Extract the (X, Y) coordinate from the center of the cell holding the provided text.  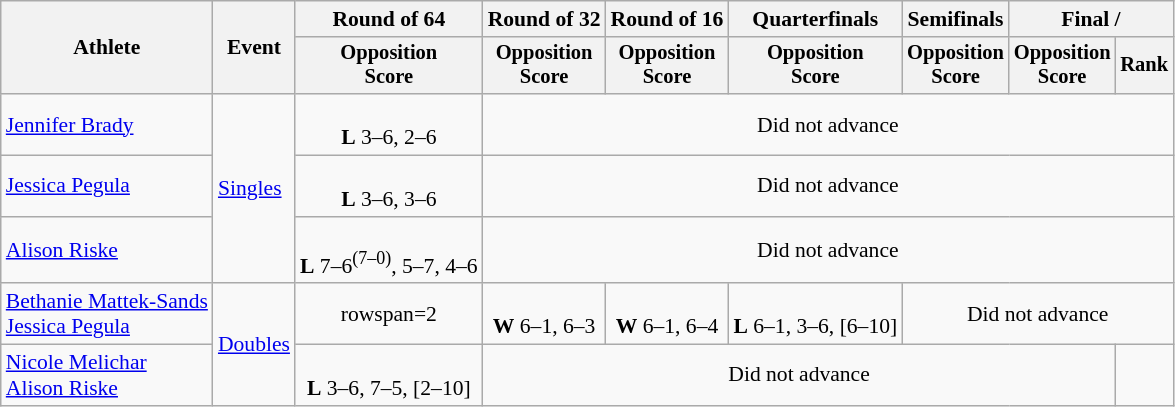
Round of 32 (544, 19)
Event (254, 48)
Bethanie Mattek-SandsJessica Pegula (107, 314)
Round of 64 (389, 19)
L 3–6, 2–6 (389, 124)
Alison Riske (107, 250)
W 6–1, 6–3 (544, 314)
L 3–6, 3–6 (389, 186)
Athlete (107, 48)
L 7–6(7–0), 5–7, 4–6 (389, 250)
Doubles (254, 345)
Nicole MelicharAlison Riske (107, 376)
L 6–1, 3–6, [6–10] (815, 314)
Jennifer Brady (107, 124)
Singles (254, 188)
Final / (1091, 19)
Semifinals (956, 19)
W 6–1, 6–4 (668, 314)
Round of 16 (668, 19)
Quarterfinals (815, 19)
L 3–6, 7–5, [2–10] (389, 376)
Rank (1144, 66)
rowspan=2 (389, 314)
Jessica Pegula (107, 186)
